Provide the [X, Y] coordinate of the cell's center where the given text is located.  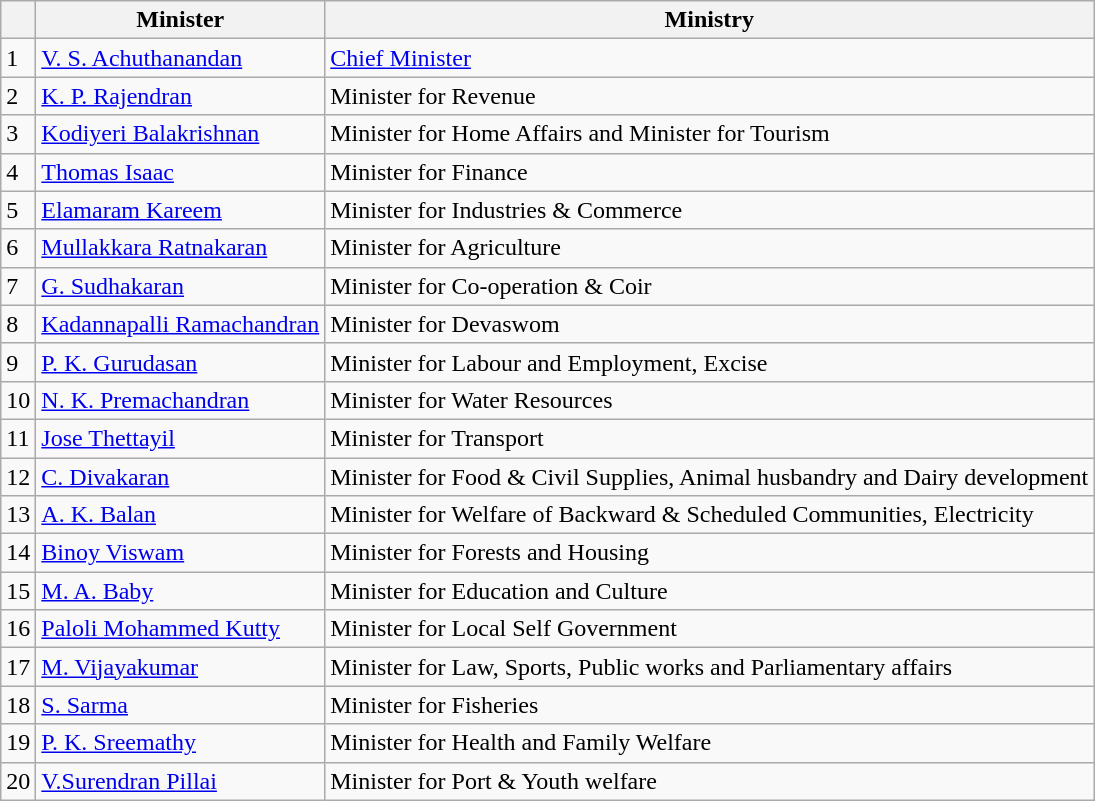
M. Vijayakumar [180, 667]
Minister for Transport [710, 438]
Elamaram Kareem [180, 210]
11 [18, 438]
Chief Minister [710, 58]
M. A. Baby [180, 591]
9 [18, 362]
Minister for Local Self Government [710, 629]
Minister for Food & Civil Supplies, Animal husbandry and Dairy development [710, 477]
Minister for Revenue [710, 96]
V. S. Achuthanandan [180, 58]
V.Surendran Pillai [180, 781]
Minister for Welfare of Backward & Scheduled Communities, Electricity [710, 515]
Kodiyeri Balakrishnan [180, 134]
Minister for Devaswom [710, 324]
5 [18, 210]
6 [18, 248]
13 [18, 515]
A. K. Balan [180, 515]
Minister for Forests and Housing [710, 553]
Kadannapalli Ramachandran [180, 324]
Thomas Isaac [180, 172]
Minister for Agriculture [710, 248]
G. Sudhakaran [180, 286]
Binoy Viswam [180, 553]
Minister for Co-operation & Coir [710, 286]
7 [18, 286]
Minister for Law, Sports, Public works and Parliamentary affairs [710, 667]
Paloli Mohammed Kutty [180, 629]
Minister for Home Affairs and Minister for Tourism [710, 134]
14 [18, 553]
Minister for Fisheries [710, 705]
Minister for Education and Culture [710, 591]
12 [18, 477]
Minister for Health and Family Welfare [710, 743]
K. P. Rajendran [180, 96]
4 [18, 172]
Mullakkara Ratnakaran [180, 248]
Minister for Labour and Employment, Excise [710, 362]
17 [18, 667]
Minister [180, 20]
Jose Thettayil [180, 438]
Ministry [710, 20]
3 [18, 134]
8 [18, 324]
N. K. Premachandran [180, 400]
15 [18, 591]
1 [18, 58]
S. Sarma [180, 705]
2 [18, 96]
Minister for Industries & Commerce [710, 210]
16 [18, 629]
Minister for Finance [710, 172]
18 [18, 705]
Minister for Water Resources [710, 400]
P. K. Sreemathy [180, 743]
20 [18, 781]
P. K. Gurudasan [180, 362]
Minister for Port & Youth welfare [710, 781]
19 [18, 743]
C. Divakaran [180, 477]
10 [18, 400]
